Extract the (X, Y) coordinate from the center of the cell holding the provided text.  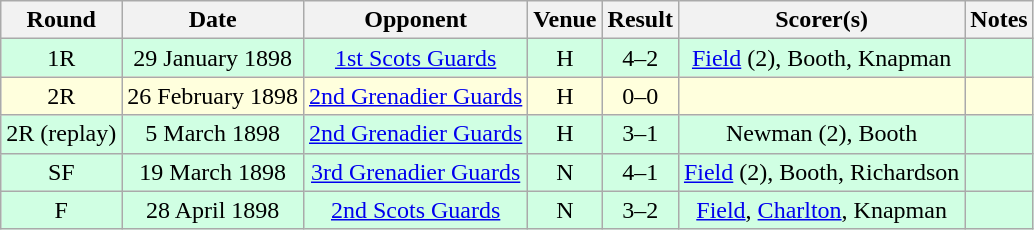
1R (62, 58)
2R (replay) (62, 134)
Round (62, 20)
29 January 1898 (213, 58)
Date (213, 20)
1st Scots Guards (415, 58)
5 March 1898 (213, 134)
Field, Charlton, Knapman (821, 210)
Newman (2), Booth (821, 134)
Field (2), Booth, Knapman (821, 58)
0–0 (640, 96)
Venue (565, 20)
4–1 (640, 172)
Result (640, 20)
3rd Grenadier Guards (415, 172)
28 April 1898 (213, 210)
Field (2), Booth, Richardson (821, 172)
2R (62, 96)
4–2 (640, 58)
3–1 (640, 134)
26 February 1898 (213, 96)
F (62, 210)
19 March 1898 (213, 172)
3–2 (640, 210)
Notes (999, 20)
Opponent (415, 20)
2nd Scots Guards (415, 210)
SF (62, 172)
Scorer(s) (821, 20)
